From the cell containing the given text, extract its center point as [x, y] coordinate. 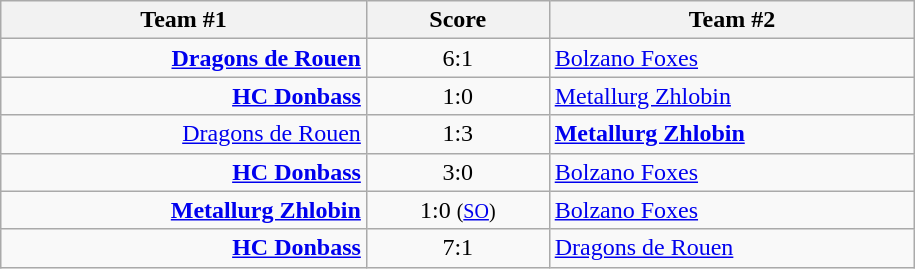
6:1 [458, 58]
Team #1 [184, 20]
Team #2 [732, 20]
3:0 [458, 172]
1:0 (SO) [458, 210]
7:1 [458, 248]
1:3 [458, 134]
1:0 [458, 96]
Score [458, 20]
